Find where the given text appears and provide that cell's center as [x, y] coordinate. 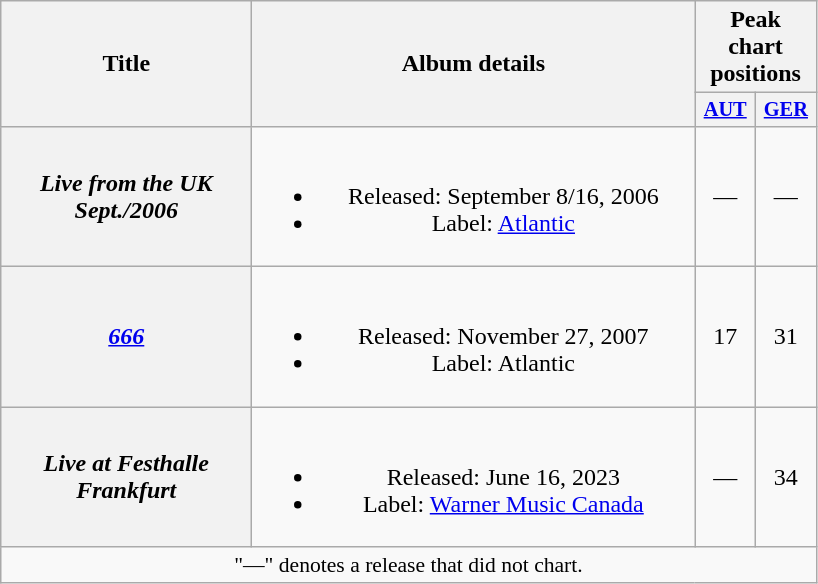
Live at Festhalle Frankfurt [126, 477]
AUT [726, 110]
34 [786, 477]
Released: June 16, 2023Label: Warner Music Canada [474, 477]
Live from the UK Sept./2006 [126, 196]
Released: November 27, 2007Label: Atlantic [474, 337]
31 [786, 337]
666 [126, 337]
17 [726, 337]
"—" denotes a release that did not chart. [408, 565]
GER [786, 110]
Title [126, 64]
Released: September 8/16, 2006Label: Atlantic [474, 196]
Album details [474, 64]
Peak chart positions [756, 47]
